Search for the cell housing the specified text and yield its (X, Y) center coordinate. 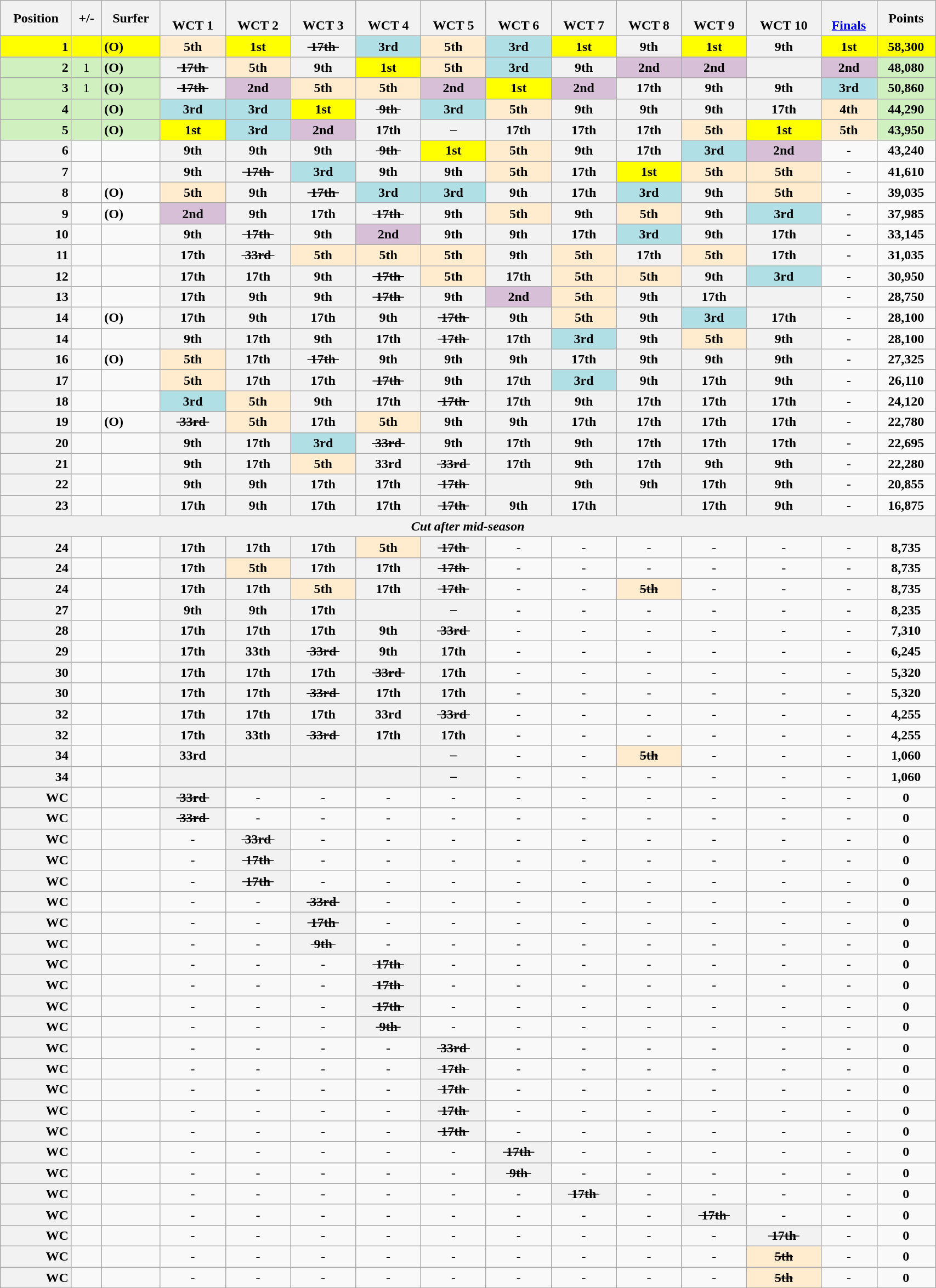
29 (36, 652)
22,780 (906, 422)
16,875 (906, 505)
20 (36, 443)
WCT 3 (324, 19)
50,860 (906, 88)
43,240 (906, 151)
WCT 10 (784, 19)
26,110 (906, 380)
11 (36, 255)
22,280 (906, 464)
6 (36, 151)
22 (36, 485)
33,145 (906, 234)
24,120 (906, 401)
18 (36, 401)
48,080 (906, 67)
44,290 (906, 109)
4 (36, 109)
13 (36, 297)
WCT 2 (258, 19)
7,310 (906, 631)
20,855 (906, 485)
41,610 (906, 172)
WCT 6 (519, 19)
43,950 (906, 130)
8,235 (906, 610)
12 (36, 276)
4th (849, 109)
17 (36, 380)
7 (36, 172)
WCT 7 (583, 19)
31,035 (906, 255)
28,750 (906, 297)
23 (36, 505)
19 (36, 422)
WCT 5 (454, 19)
9 (36, 213)
8 (36, 192)
6,245 (906, 652)
21 (36, 464)
WCT 1 (193, 19)
+/- (86, 19)
Points (906, 19)
3 (36, 88)
WCT 9 (714, 19)
10 (36, 234)
5 (36, 130)
30,950 (906, 276)
16 (36, 360)
27,325 (906, 360)
Cut after mid-season (468, 526)
37,985 (906, 213)
WCT 4 (388, 19)
Surfer (131, 19)
2 (36, 67)
39,035 (906, 192)
58,300 (906, 47)
Position (36, 19)
28 (36, 631)
22,695 (906, 443)
WCT 8 (649, 19)
27 (36, 610)
Finals (849, 19)
